Capture the cell that displays the provided text and extract its (X, Y) central coordinate. 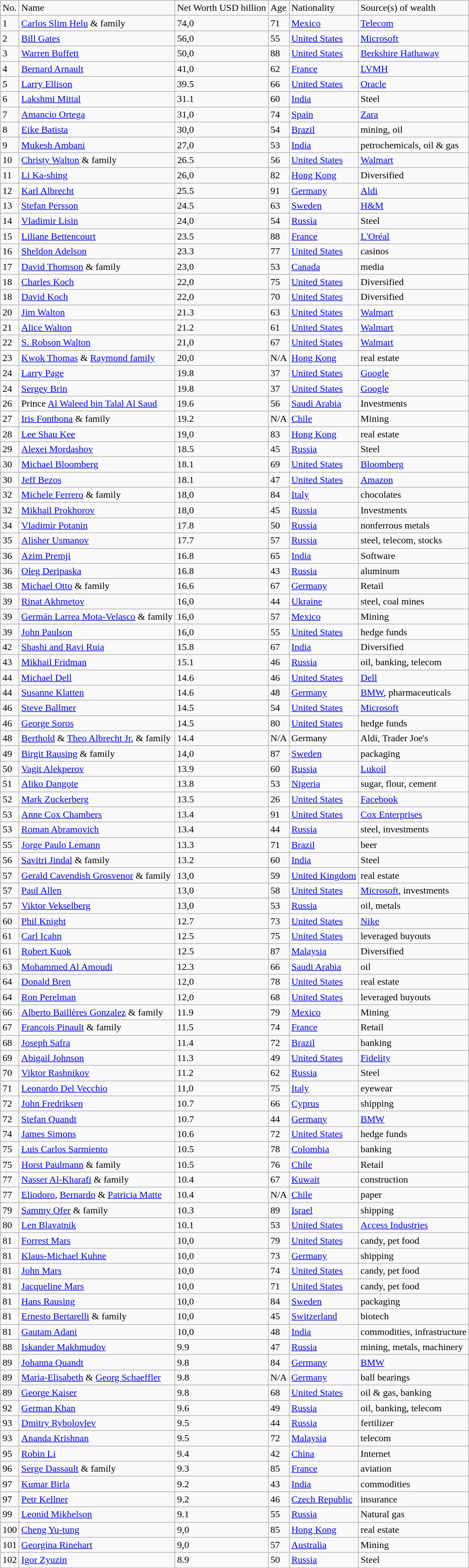
Robert Kuok (97, 952)
Alice Walton (97, 327)
Michael Bloomberg (97, 465)
Ukraine (324, 601)
Prince Al Waleed bin Talal Al Saud (97, 403)
11.2 (222, 1073)
Charles Koch (97, 282)
Canada (324, 267)
Aldi (413, 191)
13.9 (222, 769)
Telecom (413, 23)
Sergey Brin (97, 388)
9 (10, 145)
Larry Ellison (97, 84)
Stefan Quandt (97, 1119)
Steve Ballmer (97, 708)
95 (10, 1454)
10.3 (222, 1210)
commodities, infrastructure (413, 1332)
27,0 (222, 145)
oil, metals (413, 906)
15.8 (222, 647)
Francois Pinault & family (97, 1027)
Stefan Persson (97, 206)
Alisher Usmanov (97, 541)
Kuwait (324, 1180)
Jeff Bezos (97, 480)
paper (413, 1195)
52 (10, 799)
Vladimir Potanin (97, 525)
No. (10, 8)
Germán Larrea Mota-Velasco & family (97, 616)
Software (413, 556)
Eliodoro, Bernardo & Patricia Matte (97, 1195)
John Mars (97, 1271)
22 (10, 343)
Donald Bren (97, 982)
16 (10, 251)
31,0 (222, 114)
58 (279, 890)
Eike Batista (97, 130)
LVMH (413, 69)
Spain (324, 114)
Bernard Arnault (97, 69)
Viktor Vekselberg (97, 906)
21.2 (222, 327)
9.4 (222, 1454)
25.5 (222, 191)
nonferrous metals (413, 525)
Jacqueline Mars (97, 1286)
Nasser Al-Kharafi & family (97, 1180)
Shashi and Ravi Ruia (97, 647)
Net Worth USD billion (222, 8)
12.7 (222, 921)
S. Robson Walton (97, 343)
Israel (324, 1210)
13 (10, 206)
Mark Zuckerberg (97, 799)
9.9 (222, 1347)
74,0 (222, 23)
Viktor Rashnikov (97, 1073)
15.1 (222, 662)
Liliane Bettencourt (97, 236)
4 (10, 69)
Czech Republic (324, 1499)
17 (10, 267)
Hans Rausing (97, 1301)
30,0 (222, 130)
Australia (324, 1545)
Warren Buffett (97, 54)
99 (10, 1514)
oil & gas, banking (413, 1392)
Savitri Jindal & family (97, 860)
76 (279, 1165)
steel, telecom, stocks (413, 541)
Mukesh Ambani (97, 145)
11.3 (222, 1058)
20 (10, 312)
100 (10, 1530)
Azim Premji (97, 556)
David Koch (97, 297)
Klaus-Michael Kuhne (97, 1256)
Cheng Yu-tung (97, 1530)
Switzerland (324, 1317)
Vladimir Lisin (97, 221)
28 (10, 434)
H&M (413, 206)
Anne Cox Chambers (97, 814)
35 (10, 541)
Larry Page (97, 373)
Jim Walton (97, 312)
Alberto Baillères Gonzalez & family (97, 1012)
aviation (413, 1469)
1 (10, 23)
Georgina Rinehart (97, 1545)
23.3 (222, 251)
BMW, pharmaceuticals (413, 693)
Iris Fontbona & family (97, 419)
Berkshire Hathaway (413, 54)
21.3 (222, 312)
21 (10, 327)
George Soros (97, 723)
Oleg Deripaska (97, 571)
Ron Perelman (97, 997)
12 (10, 191)
29 (10, 449)
Serge Dassault & family (97, 1469)
biotech (413, 1317)
14.4 (222, 738)
Birgit Rausing & family (97, 754)
Natural gas (413, 1514)
Lakshmi Mittal (97, 99)
Colombia (324, 1149)
Ananda Krishnan (97, 1438)
Bill Gates (97, 38)
Berthold & Theo Albrecht Jr. & family (97, 738)
102 (10, 1560)
Karl Albrecht (97, 191)
Mikhail Prokhorov (97, 510)
12.3 (222, 967)
13.5 (222, 799)
steel, investments (413, 830)
10 (10, 160)
16.6 (222, 586)
83 (279, 434)
Dell (413, 678)
Access Industries (413, 1225)
beer (413, 845)
Internet (413, 1454)
3 (10, 54)
13.3 (222, 845)
19,0 (222, 434)
Rinat Akhmetov (97, 601)
10.6 (222, 1134)
19.2 (222, 419)
50,0 (222, 54)
101 (10, 1545)
39.5 (222, 84)
Source(s) of wealth (413, 8)
38 (10, 586)
sugar, flour, cement (413, 784)
Mohammed Al Amoudi (97, 967)
Aliko Dangote (97, 784)
Johanna Quandt (97, 1362)
10.1 (222, 1225)
Roman Abramovich (97, 830)
Nationality (324, 8)
11 (10, 175)
Robin Li (97, 1454)
24,0 (222, 221)
insurance (413, 1499)
8.9 (222, 1560)
commodities (413, 1484)
construction (413, 1180)
Amazon (413, 480)
James Simons (97, 1134)
7 (10, 114)
Petr Kellner (97, 1499)
Kumar Birla (97, 1484)
26.5 (222, 160)
23,0 (222, 267)
ball bearings (413, 1377)
21,0 (222, 343)
34 (10, 525)
Leonid Mikhelson (97, 1514)
Cox Enterprises (413, 814)
96 (10, 1469)
casinos (413, 251)
13.8 (222, 784)
Cyprus (324, 1103)
Gerald Cavendish Grosvenor & family (97, 875)
Nigeria (324, 784)
petrochemicals, oil & gas (413, 145)
Fidelity (413, 1058)
Aldi, Trader Joe's (413, 738)
media (413, 267)
9.3 (222, 1469)
Michele Ferrero & family (97, 495)
15 (10, 236)
Luis Carlos Sarmiento (97, 1149)
mining, oil (413, 130)
Alexei Mordashov (97, 449)
6 (10, 99)
17.7 (222, 541)
Lukoil (413, 769)
Paul Allen (97, 890)
Age (279, 8)
eyewear (413, 1088)
telecom (413, 1438)
Sheldon Adelson (97, 251)
Lee Shau Kee (97, 434)
Oracle (413, 84)
Name (97, 8)
Michael Dell (97, 678)
Nike (413, 921)
65 (279, 556)
oil (413, 967)
German Khan (97, 1408)
9.6 (222, 1408)
Susanne Klatten (97, 693)
11,0 (222, 1088)
51 (10, 784)
fertilizer (413, 1423)
L'Oréal (413, 236)
United Kingdom (324, 875)
George Kaiser (97, 1392)
Len Blavatnik (97, 1225)
David Thomson & family (97, 267)
11.4 (222, 1043)
18.5 (222, 449)
Iskander Makhmudov (97, 1347)
Leonardo Del Vecchio (97, 1088)
Facebook (413, 799)
Igor Zyuzin (97, 1560)
Microsoft, investments (413, 890)
Abigail Johnson (97, 1058)
23 (10, 358)
Ernesto Bertarelli & family (97, 1317)
Forrest Mars (97, 1241)
chocolates (413, 495)
Sammy Ofer & family (97, 1210)
Horst Paulmann & family (97, 1165)
17.8 (222, 525)
China (324, 1454)
Jorge Paulo Lemann (97, 845)
14,0 (222, 754)
2 (10, 38)
20,0 (222, 358)
82 (279, 175)
John Paulson (97, 632)
Vagit Alekperov (97, 769)
Mikhail Fridman (97, 662)
59 (279, 875)
Amancio Ortega (97, 114)
13.2 (222, 860)
Kwok Thomas & Raymond family (97, 358)
Dmitry Rybolovlev (97, 1423)
Christy Walton & family (97, 160)
56,0 (222, 38)
14 (10, 221)
27 (10, 419)
24.5 (222, 206)
Joseph Safra (97, 1043)
92 (10, 1408)
Li Ka-shing (97, 175)
Michael Otto & family (97, 586)
11.9 (222, 1012)
Phil Knight (97, 921)
31.1 (222, 99)
mining, metals, machinery (413, 1347)
5 (10, 84)
26,0 (222, 175)
Maria-Elisabeth & Georg Schaeffler (97, 1377)
aluminum (413, 571)
9.1 (222, 1514)
Zara (413, 114)
Carl Icahn (97, 936)
Gautam Adani (97, 1332)
8 (10, 130)
11.5 (222, 1027)
Carlos Slim Helu & family (97, 23)
19.6 (222, 403)
23.5 (222, 236)
steel, coal mines (413, 601)
Bloomberg (413, 465)
41,0 (222, 69)
John Fredriksen (97, 1103)
